Determine the [x, y] coordinate at the center of the cell enclosing the given text.  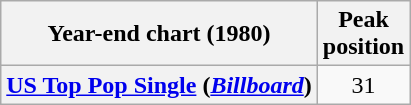
Peakposition [363, 34]
US Top Pop Single (Billboard) [159, 85]
31 [363, 85]
Year-end chart (1980) [159, 34]
